Output the [x, y] coordinate of the center of the cell containing the given text.  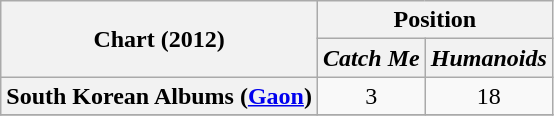
3 [371, 96]
South Korean Albums (Gaon) [160, 96]
Chart (2012) [160, 39]
Humanoids [488, 58]
Position [434, 20]
18 [488, 96]
Catch Me [371, 58]
